Output the [x, y] coordinate of the center of the cell containing the given text.  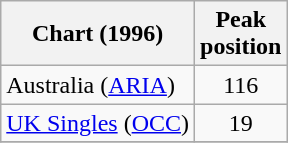
Australia (ARIA) [98, 85]
116 [241, 85]
19 [241, 123]
UK Singles (OCC) [98, 123]
Chart (1996) [98, 34]
Peakposition [241, 34]
